Scan for the cell matching the given text and deliver its [x, y] coordinate at center. 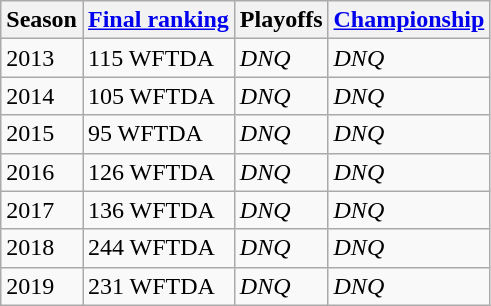
136 WFTDA [158, 210]
105 WFTDA [158, 96]
95 WFTDA [158, 134]
Season [42, 20]
115 WFTDA [158, 58]
2015 [42, 134]
2014 [42, 96]
2013 [42, 58]
2016 [42, 172]
Final ranking [158, 20]
231 WFTDA [158, 286]
Championship [409, 20]
2018 [42, 248]
2019 [42, 286]
Playoffs [281, 20]
244 WFTDA [158, 248]
2017 [42, 210]
126 WFTDA [158, 172]
